Locate the cell with the specified text and output its [x, y] center coordinate. 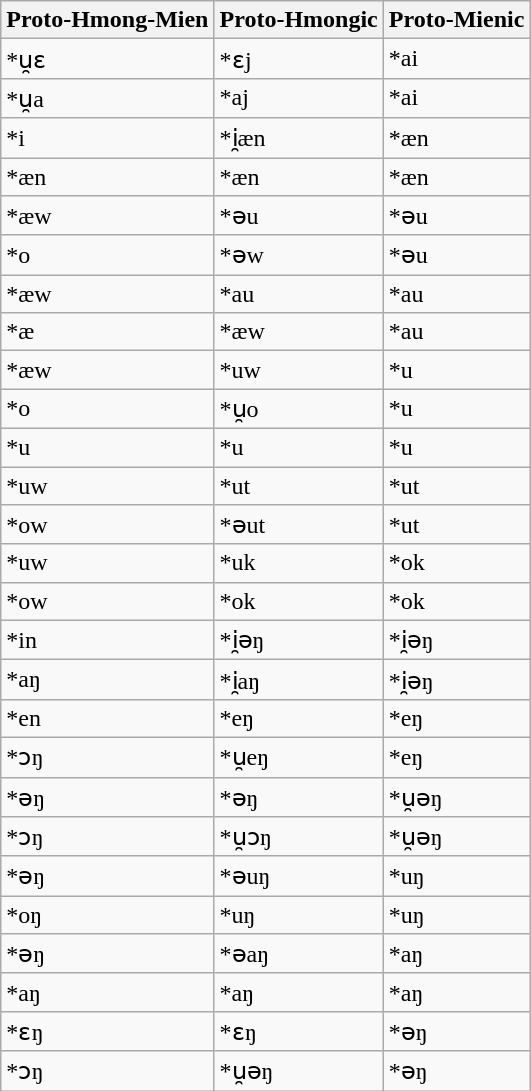
*uk [298, 563]
*i̯aŋ [298, 680]
*oŋ [108, 915]
*əut [298, 525]
*ɛj [298, 59]
*əaŋ [298, 954]
Proto-Mienic [456, 20]
*əuŋ [298, 876]
*i̯æn [298, 138]
*i [108, 138]
*en [108, 718]
*aj [298, 98]
*æ [108, 332]
*əw [298, 255]
*u̯o [298, 409]
*u̯eŋ [298, 757]
Proto-Hmongic [298, 20]
*in [108, 640]
*u̯ɔŋ [298, 837]
*u̯ɛ [108, 59]
Proto-Hmong-Mien [108, 20]
*u̯a [108, 98]
